Return the (X, Y) coordinate for the center point of the cell that contains the specified text.  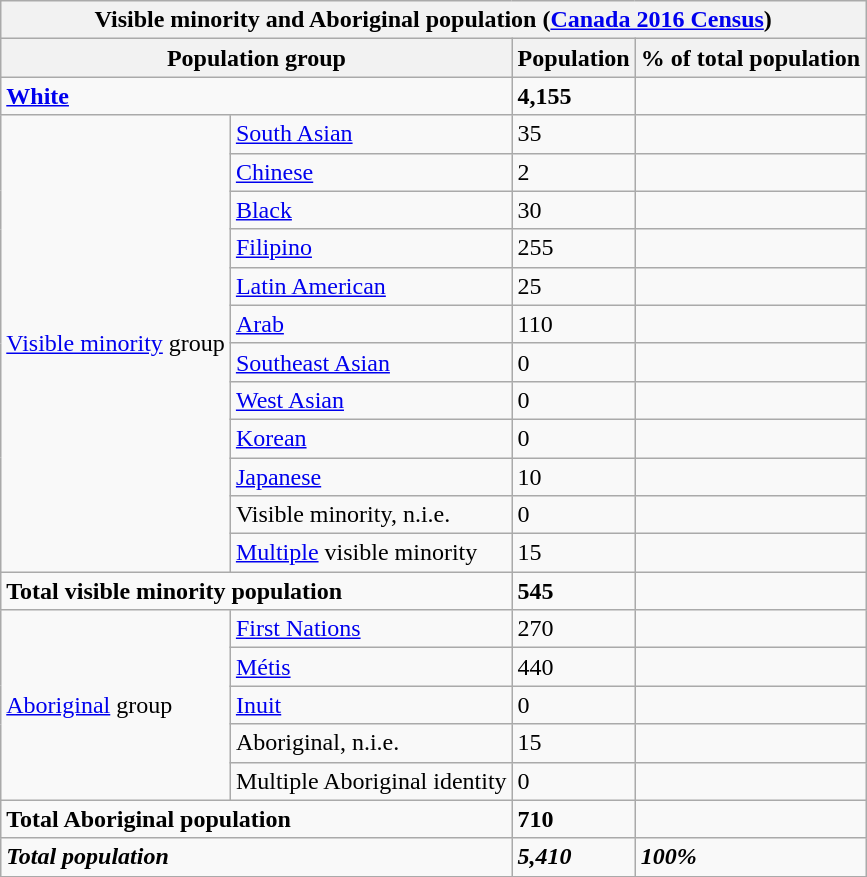
Korean (371, 438)
110 (574, 324)
Population group (256, 58)
35 (574, 134)
Southeast Asian (371, 362)
100% (750, 857)
545 (574, 591)
Aboriginal group (116, 705)
4,155 (574, 96)
Inuit (371, 705)
Japanese (371, 477)
Total population (256, 857)
Filipino (371, 248)
710 (574, 819)
Multiple Aboriginal identity (371, 781)
25 (574, 286)
First Nations (371, 629)
30 (574, 210)
Aboriginal, n.i.e. (371, 743)
Population (574, 58)
Latin American (371, 286)
255 (574, 248)
440 (574, 667)
White (256, 96)
Arab (371, 324)
5,410 (574, 857)
270 (574, 629)
Chinese (371, 172)
Métis (371, 667)
Total Aboriginal population (256, 819)
Visible minority group (116, 344)
Total visible minority population (256, 591)
Visible minority, n.i.e. (371, 515)
2 (574, 172)
10 (574, 477)
South Asian (371, 134)
% of total population (750, 58)
West Asian (371, 400)
Visible minority and Aboriginal population (Canada 2016 Census) (434, 20)
Multiple visible minority (371, 553)
Black (371, 210)
